Scan for the cell matching the given text and deliver its (x, y) coordinate at center. 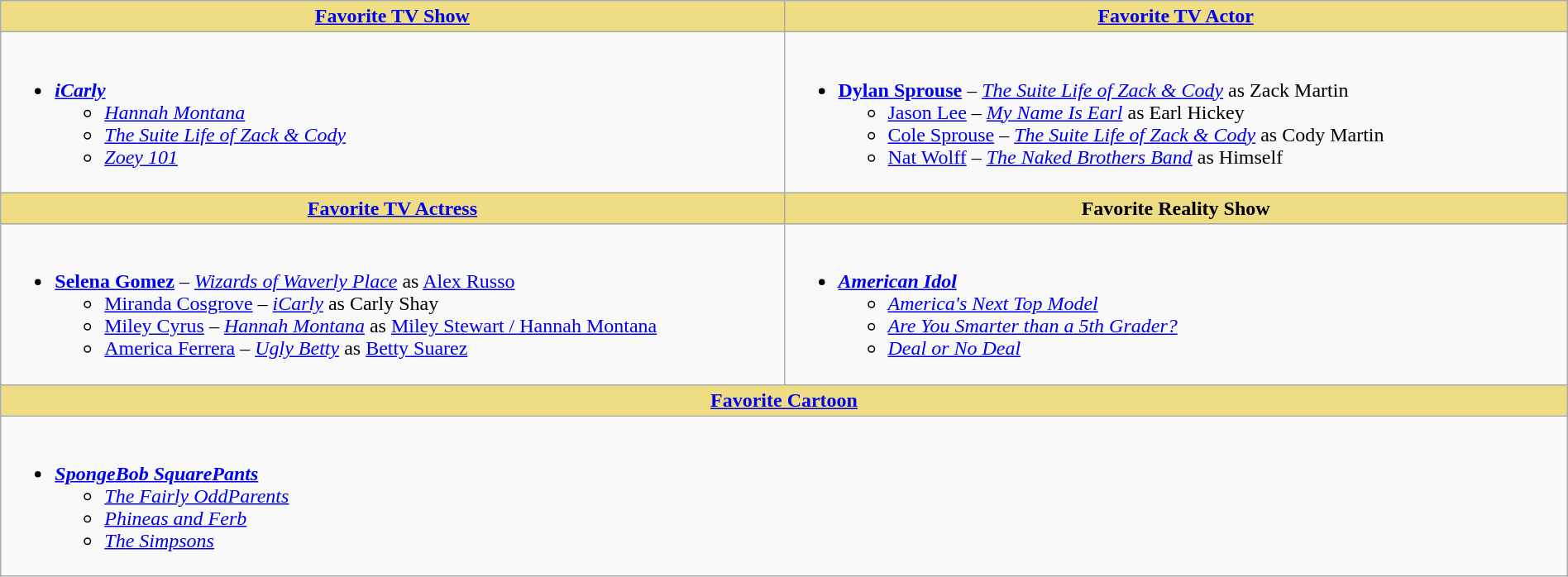
SpongeBob SquarePantsThe Fairly OddParentsPhineas and FerbThe Simpsons (784, 496)
Favorite Cartoon (784, 400)
Favorite TV Actress (392, 208)
Favorite Reality Show (1176, 208)
iCarlyHannah MontanaThe Suite Life of Zack & CodyZoey 101 (392, 112)
Favorite TV Show (392, 17)
American IdolAmerica's Next Top ModelAre You Smarter than a 5th Grader?Deal or No Deal (1176, 304)
Favorite TV Actor (1176, 17)
